Provide the [X, Y] coordinate of the cell's center where the given text is located.  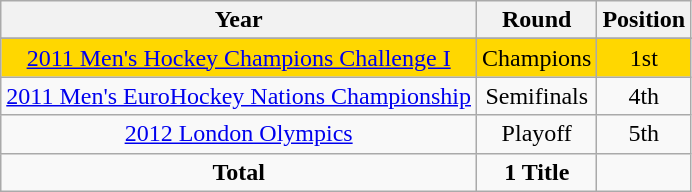
5th [644, 134]
Semifinals [537, 96]
2012 London Olympics [239, 134]
Position [644, 20]
2011 Men's EuroHockey Nations Championship [239, 96]
4th [644, 96]
Round [537, 20]
Total [239, 172]
1 Title [537, 172]
Champions [537, 58]
2011 Men's Hockey Champions Challenge I [239, 58]
Playoff [537, 134]
1st [644, 58]
Year [239, 20]
